Return (X, Y) of the center of cell containing provided text 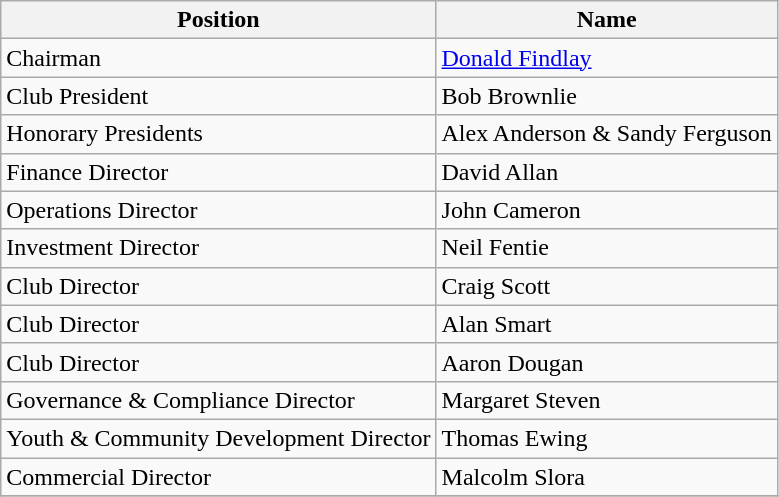
Honorary Presidents (218, 134)
Neil Fentie (606, 248)
Margaret Steven (606, 400)
Bob Brownlie (606, 96)
Malcolm Slora (606, 477)
Commercial Director (218, 477)
Club President (218, 96)
David Allan (606, 172)
Thomas Ewing (606, 438)
Investment Director (218, 248)
Aaron Dougan (606, 362)
Position (218, 20)
Operations Director (218, 210)
Chairman (218, 58)
Youth & Community Development Director (218, 438)
Craig Scott (606, 286)
Finance Director (218, 172)
Alex Anderson & Sandy Ferguson (606, 134)
Donald Findlay (606, 58)
John Cameron (606, 210)
Name (606, 20)
Governance & Compliance Director (218, 400)
Alan Smart (606, 324)
